Provide the (X, Y) coordinate of the cell's center where the given text is located.  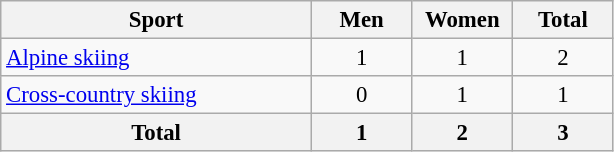
Cross-country skiing (156, 95)
Men (362, 20)
Sport (156, 20)
Women (462, 20)
3 (564, 133)
0 (362, 95)
Alpine skiing (156, 58)
